Detect which cell encompasses the target text, then output its (X, Y) center coordinate. 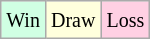
Win (24, 20)
Draw (72, 20)
Loss (126, 20)
